Locate the cell with the specified text and output its [x, y] center coordinate. 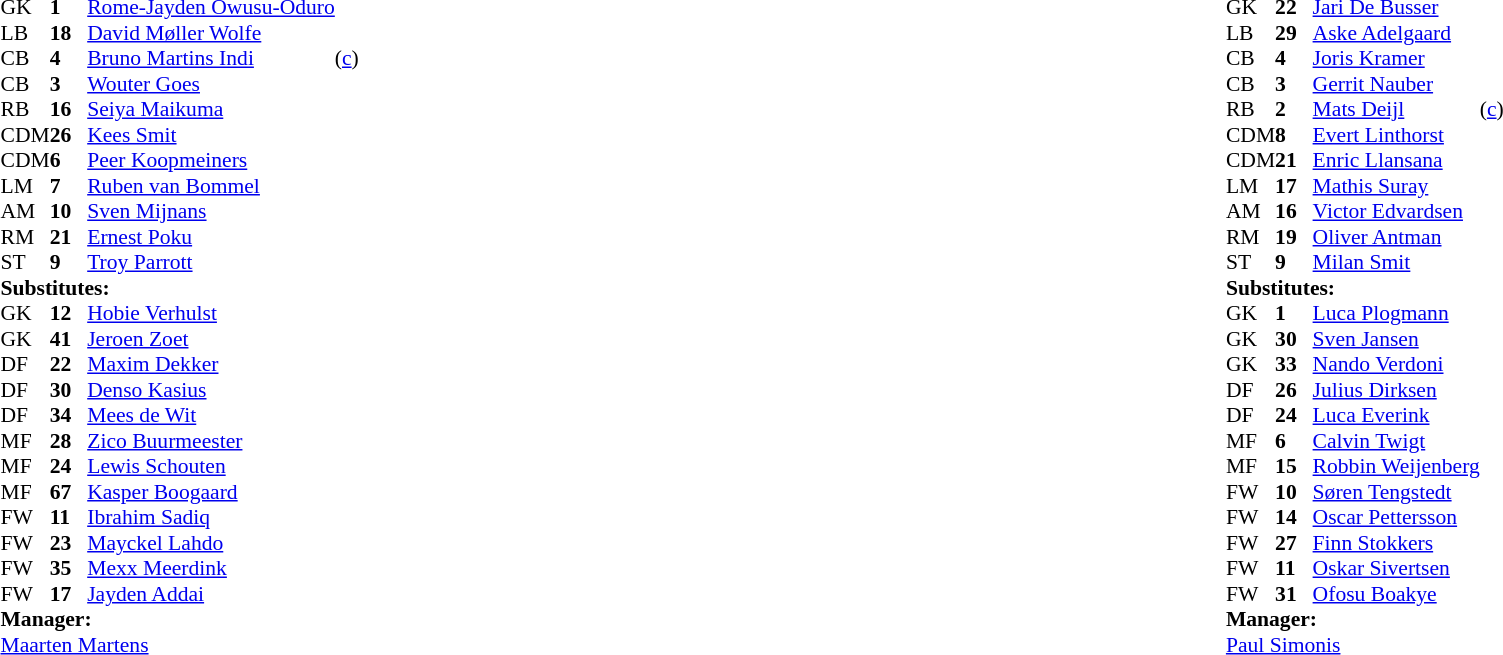
35 [69, 569]
Wouter Goes [211, 84]
Luca Everink [1396, 415]
Mayckel Lahdo [211, 543]
14 [1294, 517]
Robbin Weijenberg [1396, 467]
Kasper Boogaard [211, 492]
Maxim Dekker [211, 365]
8 [1294, 135]
33 [1294, 365]
2 [1294, 109]
34 [69, 415]
Ibrahim Sadiq [211, 517]
19 [1294, 237]
Sven Jansen [1396, 339]
Zico Buurmeester [211, 441]
Gerrit Nauber [1396, 84]
29 [1294, 33]
David Møller Wolfe [211, 33]
Milan Smit [1396, 263]
Julius Dirksen [1396, 390]
Nando Verdoni [1396, 365]
(c) [347, 59]
Enric Llansana [1396, 161]
Bruno Martins Indi [211, 59]
Calvin Twigt [1396, 441]
Ernest Poku [211, 237]
Sven Mijnans [211, 211]
Oscar Pettersson [1396, 517]
41 [69, 339]
28 [69, 441]
Oliver Antman [1396, 237]
Lewis Schouten [211, 467]
67 [69, 492]
Ruben van Bommel [211, 186]
Luca Plogmann [1396, 313]
Mats Deijl [1396, 109]
15 [1294, 467]
Peer Koopmeiners [211, 161]
Mathis Suray [1396, 186]
Mees de Wit [211, 415]
27 [1294, 543]
23 [69, 543]
12 [69, 313]
Joris Kramer [1396, 59]
Hobie Verhulst [211, 313]
7 [69, 186]
31 [1294, 594]
Evert Linthorst [1396, 135]
Finn Stokkers [1396, 543]
Kees Smit [211, 135]
18 [69, 33]
Victor Edvardsen [1396, 211]
Troy Parrott [211, 263]
Ofosu Boakye [1396, 594]
1 [1294, 313]
Jeroen Zoet [211, 339]
Seiya Maikuma [211, 109]
Søren Tengstedt [1396, 492]
Aske Adelgaard [1396, 33]
Jayden Addai [211, 594]
Mexx Meerdink [211, 569]
Denso Kasius [211, 390]
Oskar Sivertsen [1396, 569]
22 [69, 365]
